Pinpoint the cell where the given text exists, returning its [X, Y] midpoint coordinate. 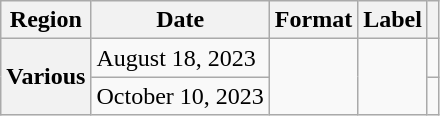
October 10, 2023 [180, 96]
August 18, 2023 [180, 58]
Format [313, 20]
Region [46, 20]
Label [393, 20]
Date [180, 20]
Various [46, 77]
